From the cell containing the given text, extract its center point as [X, Y] coordinate. 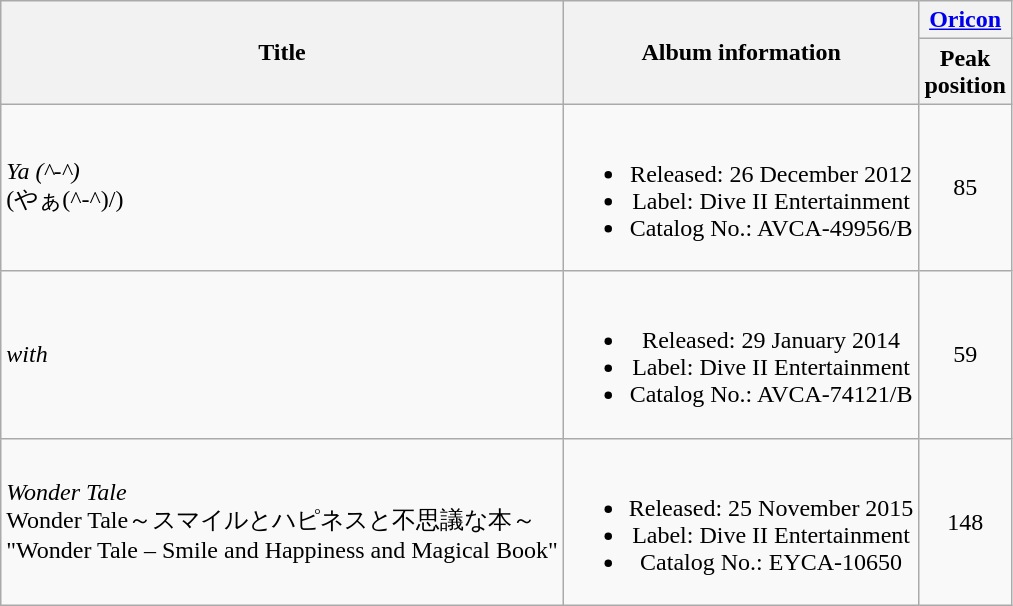
Album information [741, 52]
Title [282, 52]
Released: 25 November 2015Label: Dive II EntertainmentCatalog No.: EYCA-10650 [741, 522]
Oricon [965, 20]
Released: 29 January 2014Label: Dive II EntertainmentCatalog No.: AVCA-74121/B [741, 354]
Released: 26 December 2012Label: Dive II EntertainmentCatalog No.: AVCA-49956/B [741, 188]
with [282, 354]
148 [965, 522]
Ya (^-^)(やぁ(^-^)/) [282, 188]
Wonder TaleWonder Tale～スマイルとハピネスと不思議な本～"Wonder Tale – Smile and Happiness and Magical Book" [282, 522]
59 [965, 354]
Peakposition [965, 72]
85 [965, 188]
